Determine the [X, Y] coordinate at the center of the cell enclosing the given text.  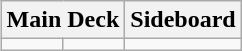
Sideboard [183, 20]
Main Deck [63, 20]
